Identify which cell holds the provided text, then report its (x, y) central coordinate. 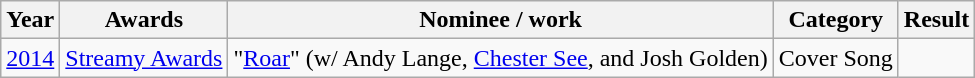
Nominee / work (500, 20)
Cover Song (836, 58)
Year (30, 20)
Result (936, 20)
Awards (144, 20)
2014 (30, 58)
Streamy Awards (144, 58)
"Roar" (w/ Andy Lange, Chester See, and Josh Golden) (500, 58)
Category (836, 20)
